Pinpoint the cell where the given text exists, returning its [X, Y] midpoint coordinate. 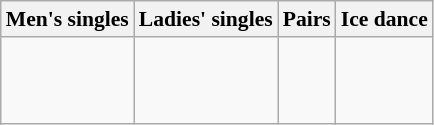
Ice dance [384, 19]
Men's singles [68, 19]
Pairs [307, 19]
Ladies' singles [206, 19]
